Scan for the cell matching the given text and deliver its (X, Y) coordinate at center. 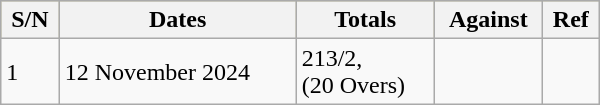
1 (30, 72)
Totals (365, 20)
Against (488, 20)
S/N (30, 20)
213/2,(20 Overs) (365, 72)
12 November 2024 (178, 72)
Ref (570, 20)
Dates (178, 20)
